Scan for the cell matching the given text and deliver its (x, y) coordinate at center. 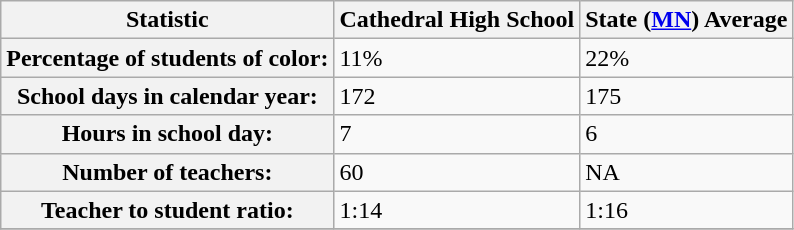
7 (457, 134)
NA (686, 172)
22% (686, 58)
60 (457, 172)
Number of teachers: (168, 172)
1:14 (457, 210)
Hours in school day: (168, 134)
1:16 (686, 210)
State (MN) Average (686, 20)
Cathedral High School (457, 20)
School days in calendar year: (168, 96)
175 (686, 96)
Statistic (168, 20)
6 (686, 134)
Percentage of students of color: (168, 58)
Teacher to student ratio: (168, 210)
11% (457, 58)
172 (457, 96)
